Search for the cell housing the specified text and yield its (x, y) center coordinate. 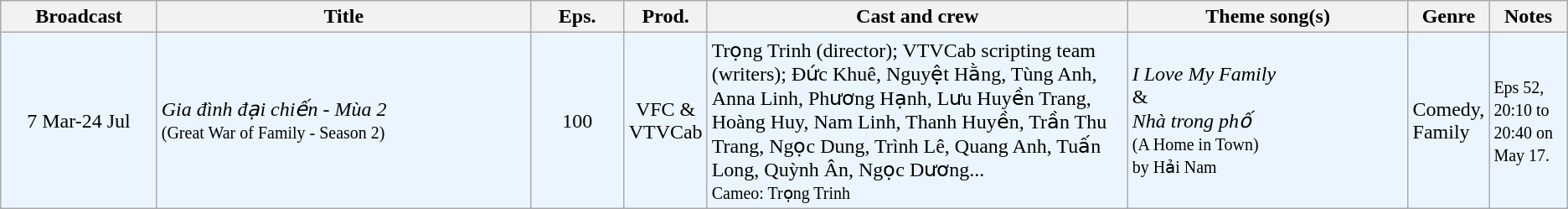
Eps. (577, 17)
Notes (1528, 17)
7 Mar-24 Jul (79, 121)
I Love My Family&Nhà trong phố(A Home in Town)by Hải Nam (1268, 121)
Title (343, 17)
Broadcast (79, 17)
100 (577, 121)
Eps 52, 20:10 to 20:40 on May 17. (1528, 121)
VFC & VTVCab (665, 121)
Prod. (665, 17)
Theme song(s) (1268, 17)
Genre (1449, 17)
Comedy, Family (1449, 121)
Cast and crew (917, 17)
Gia đình đại chiến - Mùa 2(Great War of Family - Season 2) (343, 121)
